Search for the cell housing the specified text and yield its [X, Y] center coordinate. 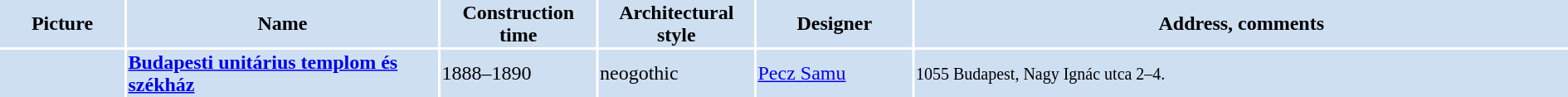
1055 Budapest, Nagy Ignác utca 2–4. [1241, 73]
Address, comments [1241, 23]
Name [282, 23]
neogothic [677, 73]
Picture [62, 23]
Pecz Samu [835, 73]
Budapesti unitárius templom és székház [282, 73]
Construction time [519, 23]
Designer [835, 23]
Architectural style [677, 23]
1888–1890 [519, 73]
